From the cell containing the given text, extract its center point as (X, Y) coordinate. 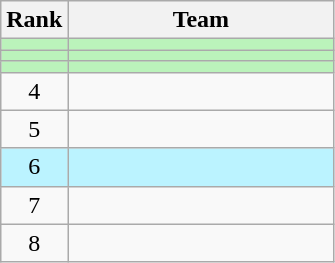
Team (201, 20)
Rank (34, 20)
6 (34, 167)
5 (34, 129)
4 (34, 91)
8 (34, 243)
7 (34, 205)
